Find where the given text appears and provide that cell's center as [x, y] coordinate. 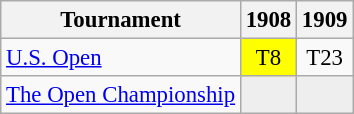
T23 [325, 58]
U.S. Open [121, 58]
1908 [268, 20]
The Open Championship [121, 95]
1909 [325, 20]
Tournament [121, 20]
T8 [268, 58]
